Determine the [x, y] coordinate at the center of the cell enclosing the given text.  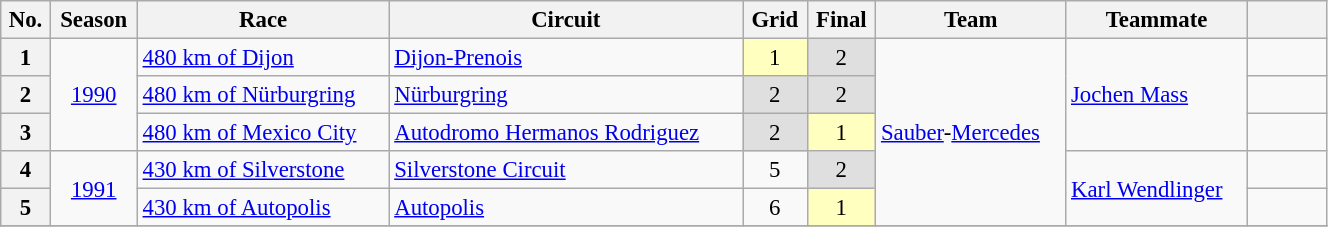
430 km of Autopolis [263, 208]
Autodromo Hermanos Rodriguez [566, 133]
Karl Wendlinger [1157, 188]
3 [26, 133]
430 km of Silverstone [263, 170]
Circuit [566, 20]
4 [26, 170]
Silverstone Circuit [566, 170]
480 km of Mexico City [263, 133]
Race [263, 20]
Dijon-Prenois [566, 58]
Grid [775, 20]
Nürburgring [566, 95]
1990 [94, 96]
1991 [94, 188]
Final [842, 20]
Season [94, 20]
Jochen Mass [1157, 96]
6 [775, 208]
No. [26, 20]
480 km of Nürburgring [263, 95]
Sauber-Mercedes [971, 133]
Team [971, 20]
Teammate [1157, 20]
Autopolis [566, 208]
480 km of Dijon [263, 58]
